Determine the (x, y) coordinate at the center of the cell enclosing the given text.  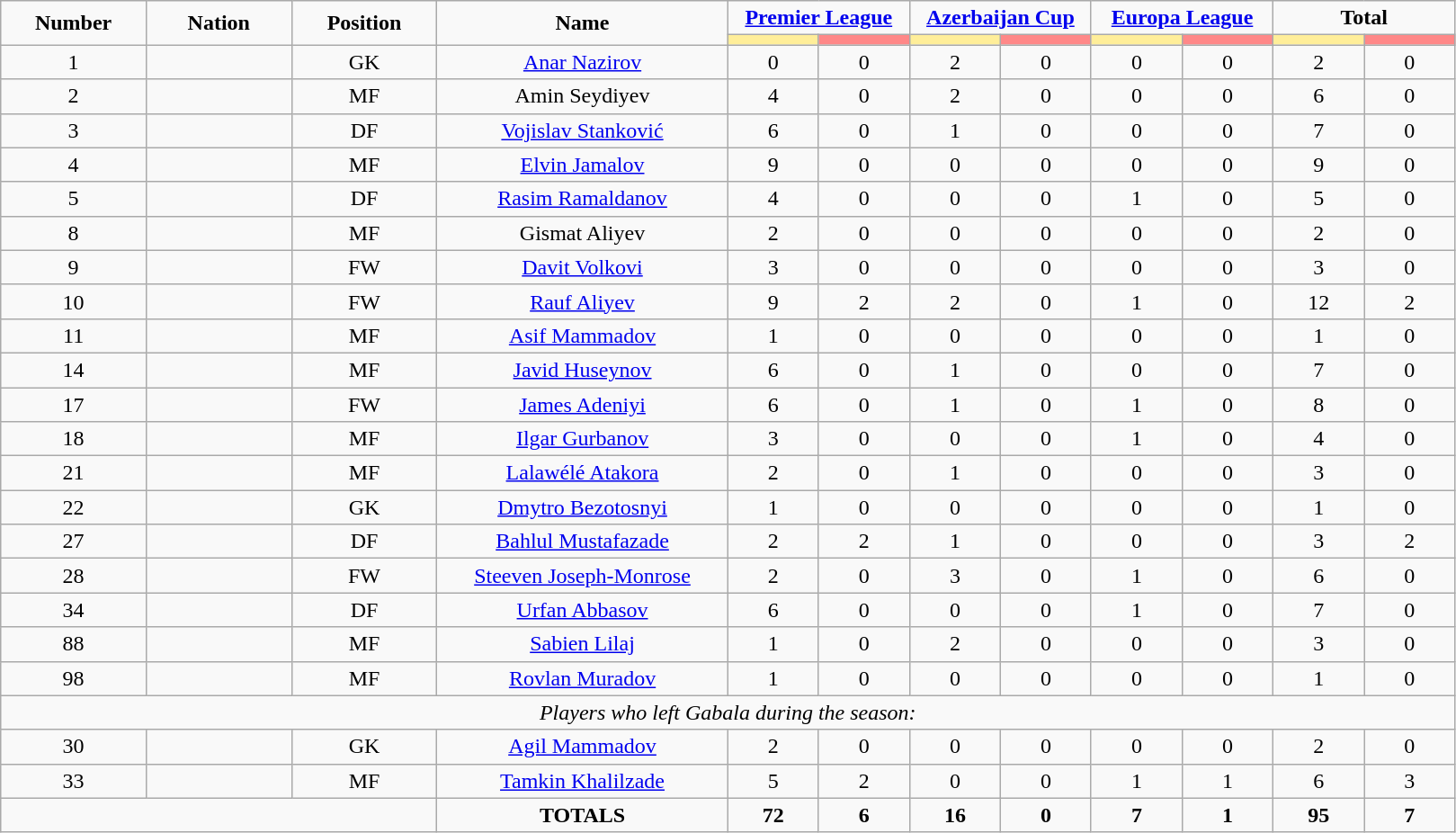
Europa League (1182, 18)
34 (74, 610)
95 (1318, 815)
Tamkin Khalilzade (583, 781)
Number (74, 23)
Rasim Ramaldanov (583, 199)
28 (74, 576)
27 (74, 542)
18 (74, 439)
Anar Nazirov (583, 62)
17 (74, 404)
98 (74, 678)
Nation (219, 23)
TOTALS (583, 815)
Rovlan Muradov (583, 678)
21 (74, 473)
Steeven Joseph-Monrose (583, 576)
Sabien Lilaj (583, 644)
Rauf Aliyev (583, 301)
Position (364, 23)
22 (74, 507)
14 (74, 370)
33 (74, 781)
10 (74, 301)
30 (74, 747)
Elvin Jamalov (583, 165)
Dmytro Bezotosnyi (583, 507)
Name (583, 23)
Players who left Gabala during the season: (728, 712)
Lalawélé Atakora (583, 473)
11 (74, 336)
72 (773, 815)
Gismat Aliyev (583, 233)
Agil Mammadov (583, 747)
Azerbaijan Cup (1000, 18)
12 (1318, 301)
Amin Seydiyev (583, 96)
Ilgar Gurbanov (583, 439)
James Adeniyi (583, 404)
Vojislav Stanković (583, 130)
Urfan Abbasov (583, 610)
16 (955, 815)
88 (74, 644)
Premier League (818, 18)
Total (1364, 18)
Davit Volkovi (583, 267)
Bahlul Mustafazade (583, 542)
Javid Huseynov (583, 370)
Asif Mammadov (583, 336)
